Provide the (X, Y) coordinate of the cell's center where the given text is located.  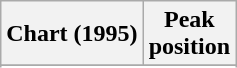
Chart (1995) (72, 34)
Peak position (189, 34)
